Search for the cell housing the specified text and yield its (X, Y) center coordinate. 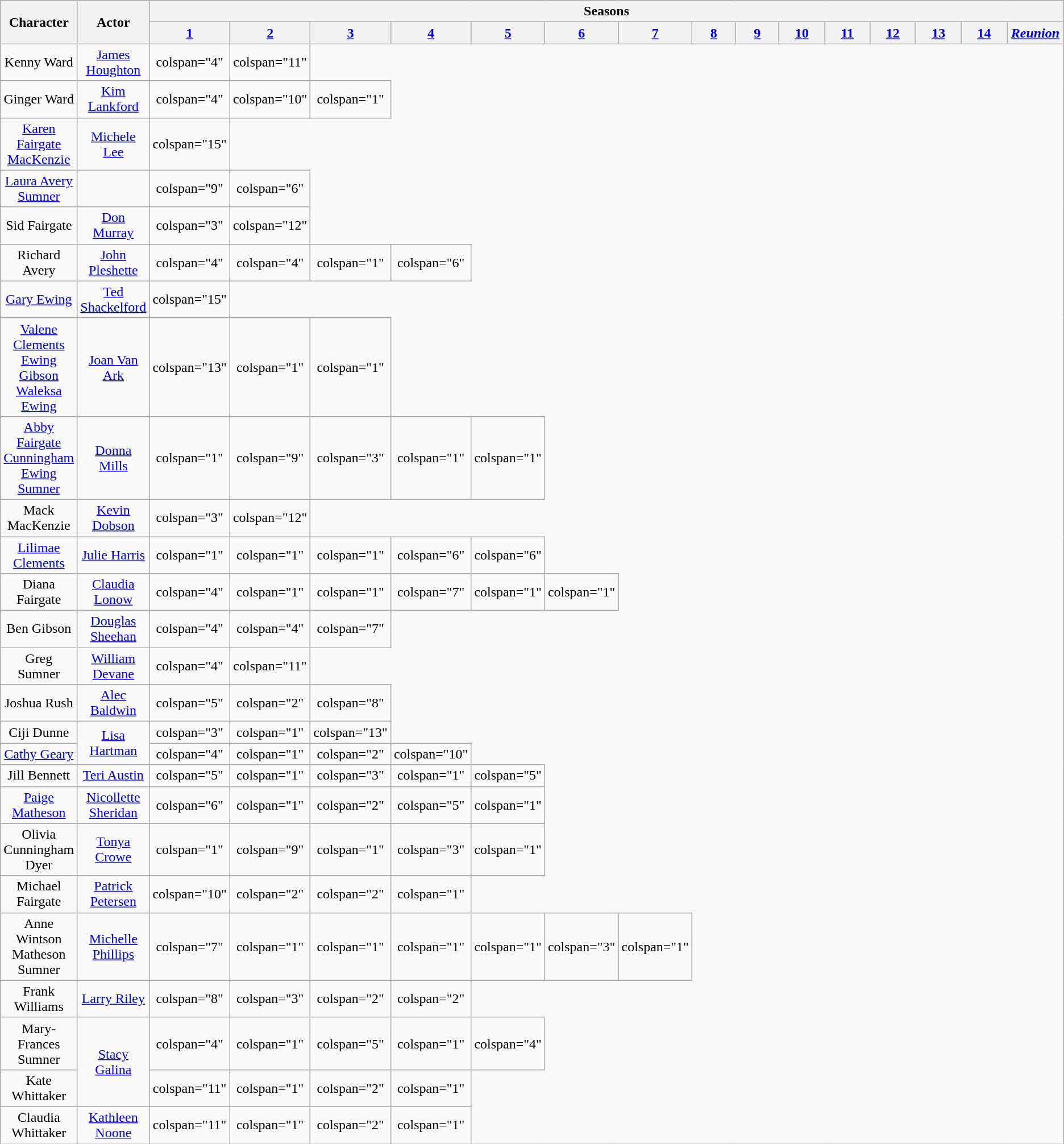
Julie Harris (114, 555)
Nicollette Sheridan (114, 805)
Alec Baldwin (114, 703)
Character (39, 22)
Ben Gibson (39, 629)
3 (351, 33)
Valene Clements Ewing Gibson Waleksa Ewing (39, 367)
Sid Fairgate (39, 225)
Ciji Dunne (39, 732)
Ted Shackelford (114, 299)
Kenny Ward (39, 63)
Ginger Ward (39, 99)
Mack MacKenzie (39, 517)
Michelle Phillips (114, 946)
Kim Lankford (114, 99)
10 (802, 33)
Frank Williams (39, 998)
Kate Whittaker (39, 1088)
Michele Lee (114, 144)
Douglas Sheehan (114, 629)
13 (938, 33)
Patrick Petersen (114, 894)
Joan Van Ark (114, 367)
Seasons (606, 11)
Donna Mills (114, 458)
Larry Riley (114, 998)
1 (190, 33)
Claudia Whittaker (39, 1125)
Lilimae Clements (39, 555)
Lisa Hartman (114, 743)
Reunion (1036, 33)
Diana Fairgate (39, 592)
Gary Ewing (39, 299)
Don Murray (114, 225)
Cathy Geary (39, 754)
Anne Wintson Matheson Sumner (39, 946)
7 (655, 33)
Paige Matheson (39, 805)
Mary-Frances Sumner (39, 1043)
14 (984, 33)
John Pleshette (114, 263)
Kevin Dobson (114, 517)
9 (757, 33)
James Houghton (114, 63)
Olivia Cunningham Dyer (39, 849)
Stacy Galina (114, 1062)
12 (893, 33)
Karen Fairgate MacKenzie (39, 144)
Michael Fairgate (39, 894)
Claudia Lonow (114, 592)
Laura Avery Sumner (39, 189)
Abby Fairgate Cunningham Ewing Sumner (39, 458)
6 (581, 33)
4 (431, 33)
Greg Sumner (39, 666)
Tonya Crowe (114, 849)
Teri Austin (114, 776)
8 (714, 33)
Richard Avery (39, 263)
Jill Bennett (39, 776)
Actor (114, 22)
William Devane (114, 666)
2 (270, 33)
5 (508, 33)
Kathleen Noone (114, 1125)
Joshua Rush (39, 703)
11 (847, 33)
